Find where the given text appears and provide that cell's center as (X, Y) coordinate. 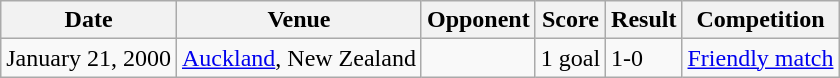
1 goal (570, 58)
Score (570, 20)
1-0 (644, 58)
Auckland, New Zealand (298, 58)
January 21, 2000 (89, 58)
Date (89, 20)
Result (644, 20)
Venue (298, 20)
Opponent (478, 20)
Competition (760, 20)
Friendly match (760, 58)
